Return (X, Y) of the center of cell containing provided text 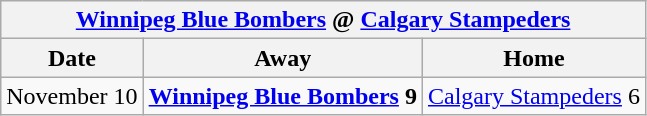
Date (72, 58)
November 10 (72, 96)
Away (282, 58)
Home (534, 58)
Winnipeg Blue Bombers @ Calgary Stampeders (324, 20)
Winnipeg Blue Bombers 9 (282, 96)
Calgary Stampeders 6 (534, 96)
